Extract the [X, Y] coordinate from the center of the cell holding the provided text.  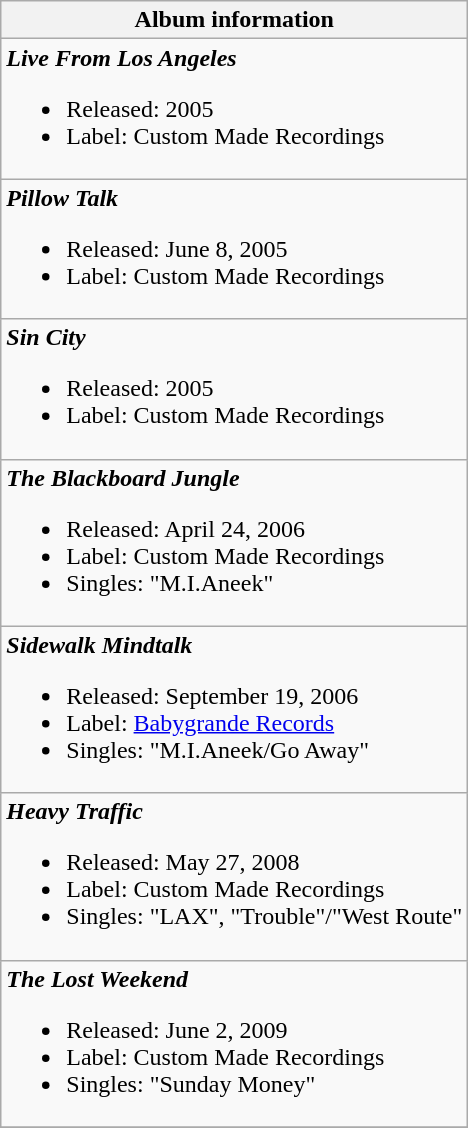
Sidewalk MindtalkReleased: September 19, 2006Label: Babygrande RecordsSingles: "M.I.Aneek/Go Away" [234, 710]
Pillow TalkReleased: June 8, 2005Label: Custom Made Recordings [234, 249]
The Blackboard JungleReleased: April 24, 2006Label: Custom Made RecordingsSingles: "M.I.Aneek" [234, 542]
Live From Los AngelesReleased: 2005Label: Custom Made Recordings [234, 109]
Album information [234, 20]
The Lost WeekendReleased: June 2, 2009Label: Custom Made RecordingsSingles: "Sunday Money" [234, 1044]
Heavy TrafficReleased: May 27, 2008Label: Custom Made RecordingsSingles: "LAX", "Trouble"/"West Route" [234, 876]
Sin CityReleased: 2005Label: Custom Made Recordings [234, 389]
